Capture the cell that displays the provided text and extract its [x, y] central coordinate. 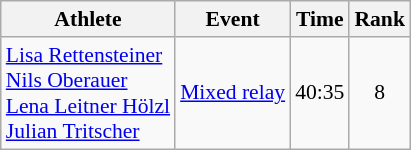
Mixed relay [232, 93]
40:35 [320, 93]
Event [232, 19]
Athlete [88, 19]
Time [320, 19]
Rank [380, 19]
8 [380, 93]
Lisa RettensteinerNils OberauerLena Leitner HölzlJulian Tritscher [88, 93]
